Scan for the cell matching the given text and deliver its [X, Y] coordinate at center. 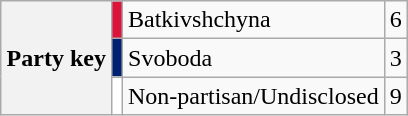
9 [396, 96]
Non-partisan/Undisclosed [254, 96]
Batkivshchyna [254, 20]
3 [396, 58]
Party key [56, 58]
Svoboda [254, 58]
6 [396, 20]
